Return the (X, Y) coordinate for the center point of the cell that contains the specified text.  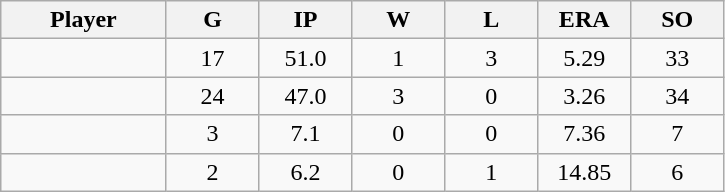
7.36 (584, 134)
14.85 (584, 172)
5.29 (584, 58)
IP (306, 20)
6 (678, 172)
2 (212, 172)
3.26 (584, 96)
24 (212, 96)
L (492, 20)
33 (678, 58)
G (212, 20)
W (398, 20)
7 (678, 134)
Player (84, 20)
47.0 (306, 96)
7.1 (306, 134)
SO (678, 20)
17 (212, 58)
34 (678, 96)
6.2 (306, 172)
51.0 (306, 58)
ERA (584, 20)
